Capture the cell that displays the provided text and extract its (x, y) central coordinate. 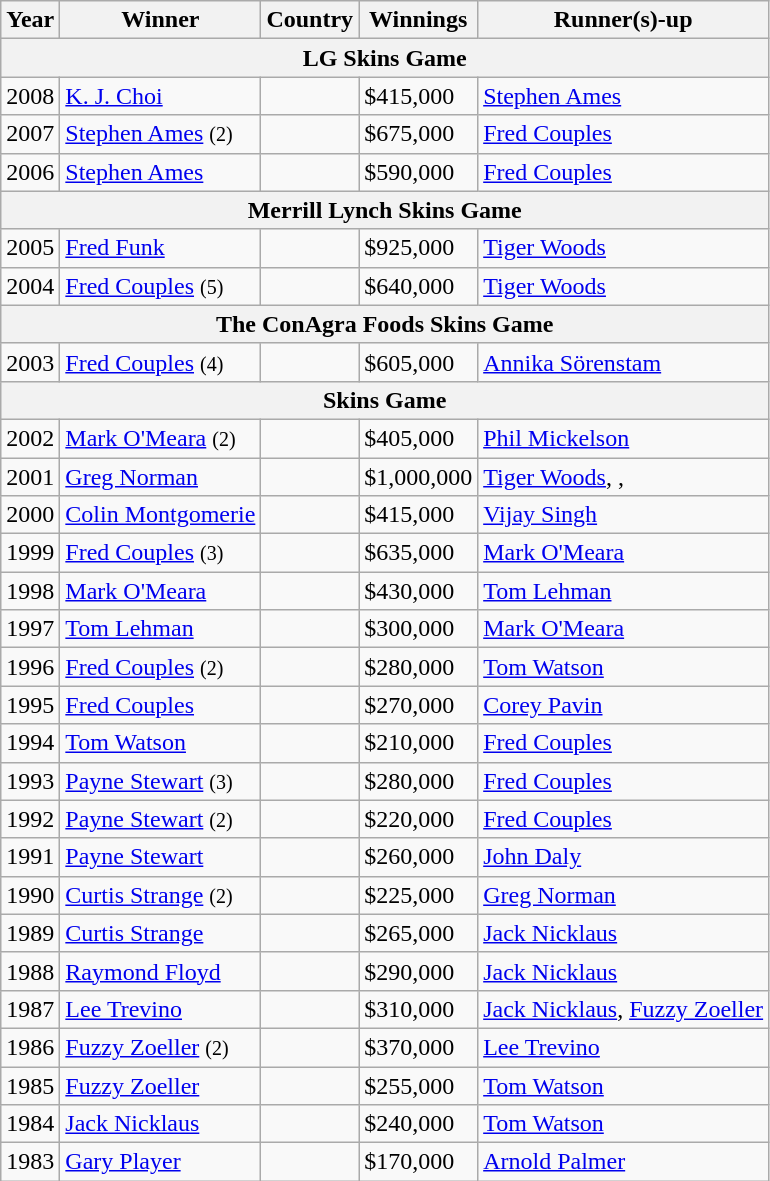
$265,000 (418, 933)
1993 (30, 781)
$1,000,000 (418, 477)
Jack Nicklaus, Fuzzy Zoeller (624, 1009)
Gary Player (160, 1162)
Curtis Strange (2) (160, 895)
Country (310, 20)
$300,000 (418, 629)
$430,000 (418, 591)
Merrill Lynch Skins Game (385, 210)
2000 (30, 515)
1985 (30, 1085)
Vijay Singh (624, 515)
Payne Stewart (2) (160, 819)
Stephen Ames (2) (160, 134)
Raymond Floyd (160, 971)
John Daly (624, 857)
1983 (30, 1162)
$220,000 (418, 819)
Corey Pavin (624, 705)
1987 (30, 1009)
2001 (30, 477)
Fuzzy Zoeller (160, 1085)
2007 (30, 134)
Annika Sörenstam (624, 362)
Fred Couples (4) (160, 362)
1991 (30, 857)
$370,000 (418, 1047)
Mark O'Meara (2) (160, 438)
2002 (30, 438)
$225,000 (418, 895)
1996 (30, 667)
2008 (30, 96)
Year (30, 20)
Winnings (418, 20)
1992 (30, 819)
1986 (30, 1047)
$635,000 (418, 553)
$310,000 (418, 1009)
1998 (30, 591)
Arnold Palmer (624, 1162)
1995 (30, 705)
Curtis Strange (160, 933)
$255,000 (418, 1085)
Runner(s)-up (624, 20)
Colin Montgomerie (160, 515)
1989 (30, 933)
$405,000 (418, 438)
$925,000 (418, 248)
Fred Couples (2) (160, 667)
$605,000 (418, 362)
K. J. Choi (160, 96)
1997 (30, 629)
$240,000 (418, 1124)
Winner (160, 20)
Fuzzy Zoeller (2) (160, 1047)
$590,000 (418, 172)
Phil Mickelson (624, 438)
Fred Couples (3) (160, 553)
Fred Funk (160, 248)
$210,000 (418, 743)
$270,000 (418, 705)
$290,000 (418, 971)
1994 (30, 743)
$640,000 (418, 286)
Payne Stewart (3) (160, 781)
LG Skins Game (385, 58)
1999 (30, 553)
The ConAgra Foods Skins Game (385, 324)
Fred Couples (5) (160, 286)
$260,000 (418, 857)
Skins Game (385, 400)
Tiger Woods, , (624, 477)
1990 (30, 895)
2004 (30, 286)
1988 (30, 971)
$170,000 (418, 1162)
2003 (30, 362)
$675,000 (418, 134)
2006 (30, 172)
1984 (30, 1124)
2005 (30, 248)
Payne Stewart (160, 857)
